Search for the cell housing the specified text and yield its [x, y] center coordinate. 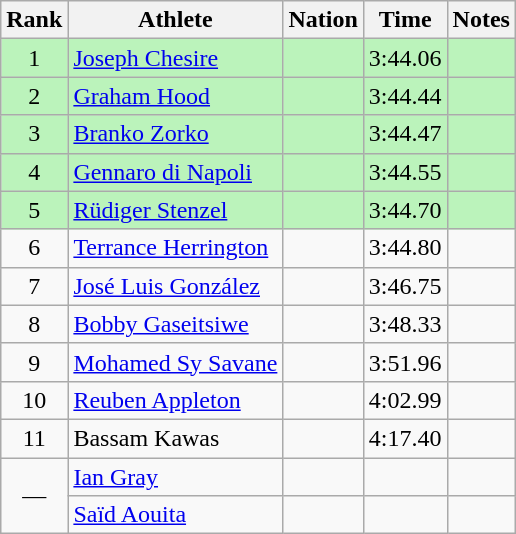
Rüdiger Stenzel [176, 210]
6 [34, 248]
3:44.47 [405, 134]
3:51.96 [405, 362]
Reuben Appleton [176, 400]
Joseph Chesire [176, 58]
4:17.40 [405, 438]
3 [34, 134]
3:46.75 [405, 286]
10 [34, 400]
1 [34, 58]
Rank [34, 20]
9 [34, 362]
Time [405, 20]
4 [34, 172]
José Luis González [176, 286]
Nation [323, 20]
3:44.55 [405, 172]
Notes [481, 20]
Branko Zorko [176, 134]
Saïd Aouita [176, 515]
3:44.44 [405, 96]
8 [34, 324]
Gennaro di Napoli [176, 172]
Bassam Kawas [176, 438]
5 [34, 210]
Ian Gray [176, 477]
3:48.33 [405, 324]
Athlete [176, 20]
3:44.06 [405, 58]
11 [34, 438]
Terrance Herrington [176, 248]
Graham Hood [176, 96]
7 [34, 286]
2 [34, 96]
Bobby Gaseitsiwe [176, 324]
Mohamed Sy Savane [176, 362]
3:44.80 [405, 248]
4:02.99 [405, 400]
— [34, 496]
3:44.70 [405, 210]
